From the cell containing the given text, extract its center point as (x, y) coordinate. 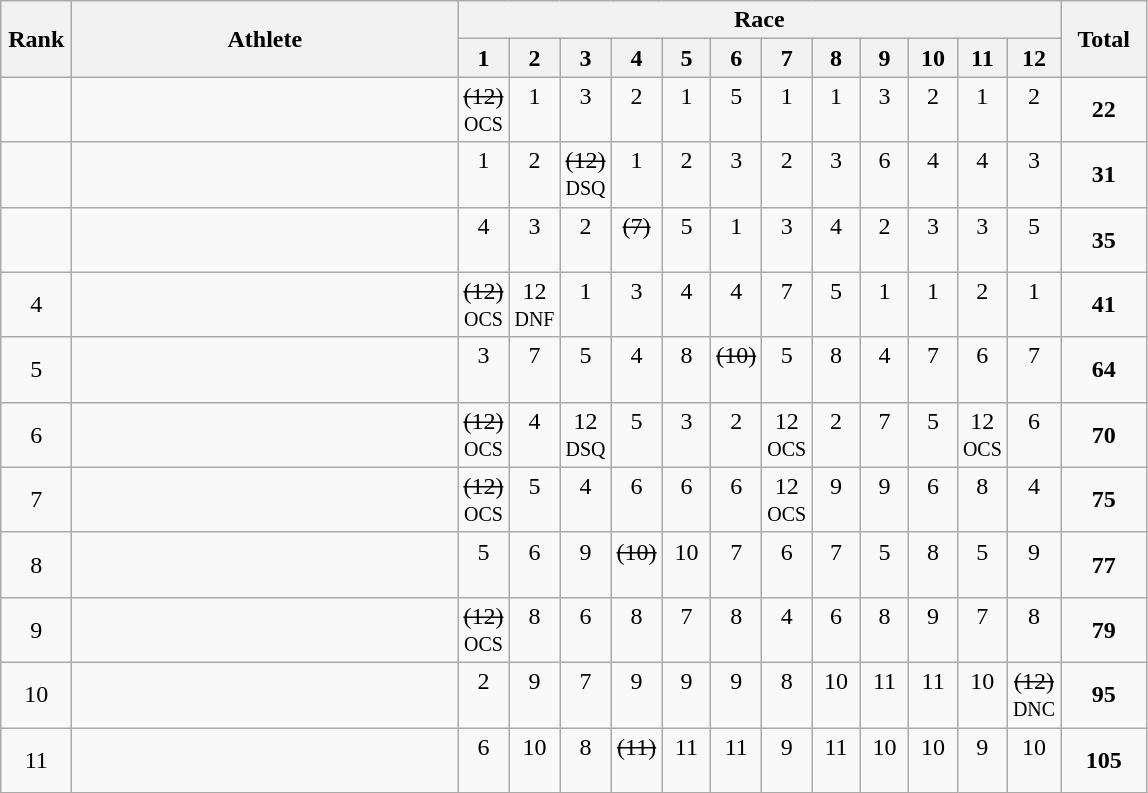
75 (1104, 500)
22 (1104, 110)
64 (1104, 370)
12DSQ (586, 434)
(12)DNC (1034, 694)
31 (1104, 174)
Race (760, 20)
(7) (636, 240)
35 (1104, 240)
41 (1104, 304)
70 (1104, 434)
79 (1104, 630)
12 (1034, 58)
Total (1104, 39)
12DNF (534, 304)
(12)DSQ (586, 174)
Rank (36, 39)
95 (1104, 694)
105 (1104, 760)
(11) (636, 760)
Athlete (265, 39)
77 (1104, 564)
